Locate the cell with the specified text and output its (x, y) center coordinate. 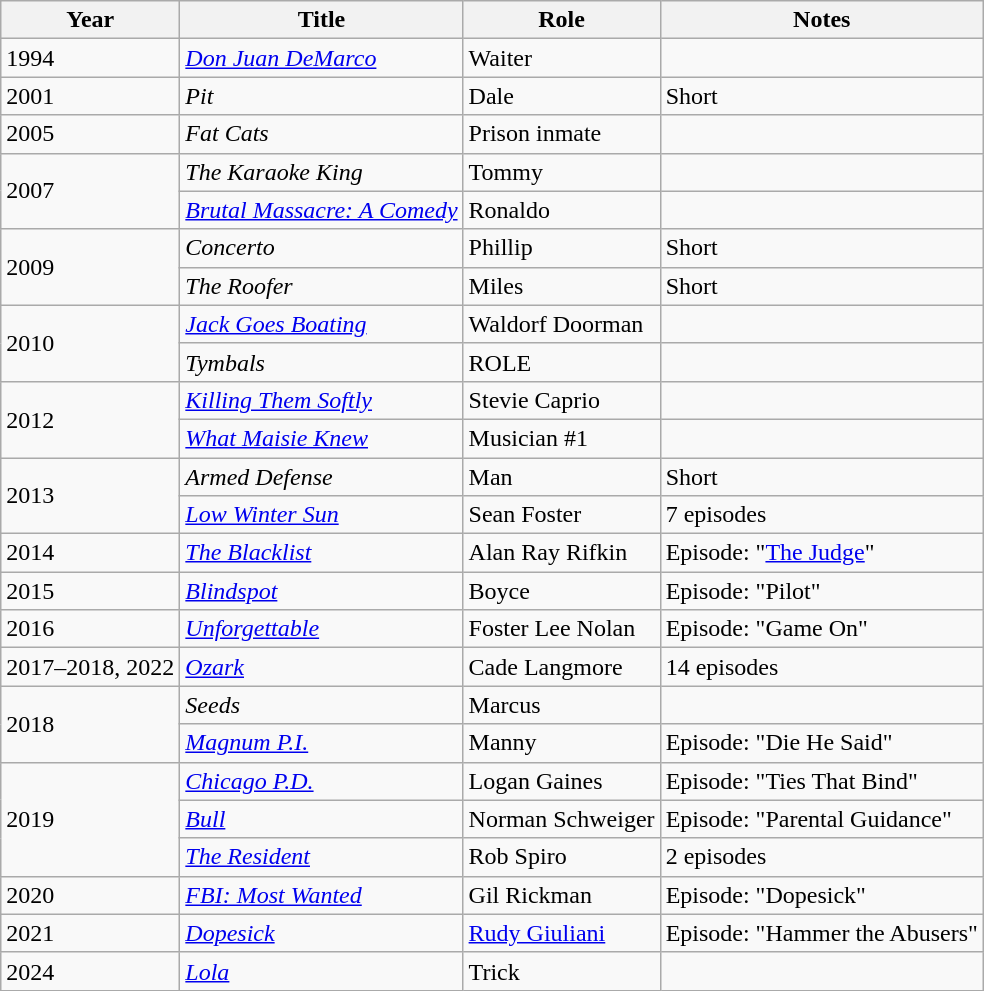
Fat Cats (322, 134)
1994 (90, 58)
Dopesick (322, 933)
Brutal Massacre: A Comedy (322, 210)
Title (322, 20)
Alan Ray Rifkin (562, 553)
Episode: "Hammer the Abusers" (822, 933)
Dale (562, 96)
Role (562, 20)
14 episodes (822, 667)
2010 (90, 343)
Episode: "Pilot" (822, 591)
What Maisie Knew (322, 438)
Episode: "Die He Said" (822, 743)
Cade Langmore (562, 667)
The Roofer (322, 286)
Boyce (562, 591)
2 episodes (822, 857)
2001 (90, 96)
2018 (90, 724)
Stevie Caprio (562, 400)
Rudy Giuliani (562, 933)
2014 (90, 553)
2007 (90, 191)
2005 (90, 134)
Lola (322, 971)
The Blacklist (322, 553)
Seeds (322, 705)
Unforgettable (322, 629)
Rob Spiro (562, 857)
Gil Rickman (562, 895)
Foster Lee Nolan (562, 629)
Ronaldo (562, 210)
The Resident (322, 857)
Miles (562, 286)
Episode: "Parental Guidance" (822, 819)
Chicago P.D. (322, 781)
2024 (90, 971)
Episode: "The Judge" (822, 553)
FBI: Most Wanted (322, 895)
Concerto (322, 248)
Man (562, 477)
Low Winter Sun (322, 515)
2012 (90, 419)
Prison inmate (562, 134)
2019 (90, 819)
Sean Foster (562, 515)
Bull (322, 819)
Logan Gaines (562, 781)
Phillip (562, 248)
Waiter (562, 58)
Tommy (562, 172)
Don Juan DeMarco (322, 58)
Episode: "Dopesick" (822, 895)
Armed Defense (322, 477)
7 episodes (822, 515)
2015 (90, 591)
Musician #1 (562, 438)
Notes (822, 20)
Pit (322, 96)
2016 (90, 629)
Marcus (562, 705)
2013 (90, 496)
Year (90, 20)
Episode: "Game On" (822, 629)
2021 (90, 933)
2020 (90, 895)
Killing Them Softly (322, 400)
Blindspot (322, 591)
2009 (90, 267)
2017–2018, 2022 (90, 667)
Manny (562, 743)
Jack Goes Boating (322, 324)
Magnum P.I. (322, 743)
Waldorf Doorman (562, 324)
The Karaoke King (322, 172)
Norman Schweiger (562, 819)
Ozark (322, 667)
Episode: "Ties That Bind" (822, 781)
Trick (562, 971)
ROLE (562, 362)
Tymbals (322, 362)
